Locate the cell with the specified text and output its [X, Y] center coordinate. 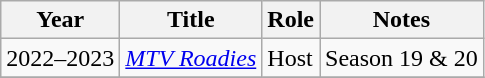
Notes [402, 20]
Title [191, 20]
Role [291, 20]
2022–2023 [60, 58]
MTV Roadies [191, 58]
Season 19 & 20 [402, 58]
Host [291, 58]
Year [60, 20]
